Locate the cell with the specified text and output its (X, Y) center coordinate. 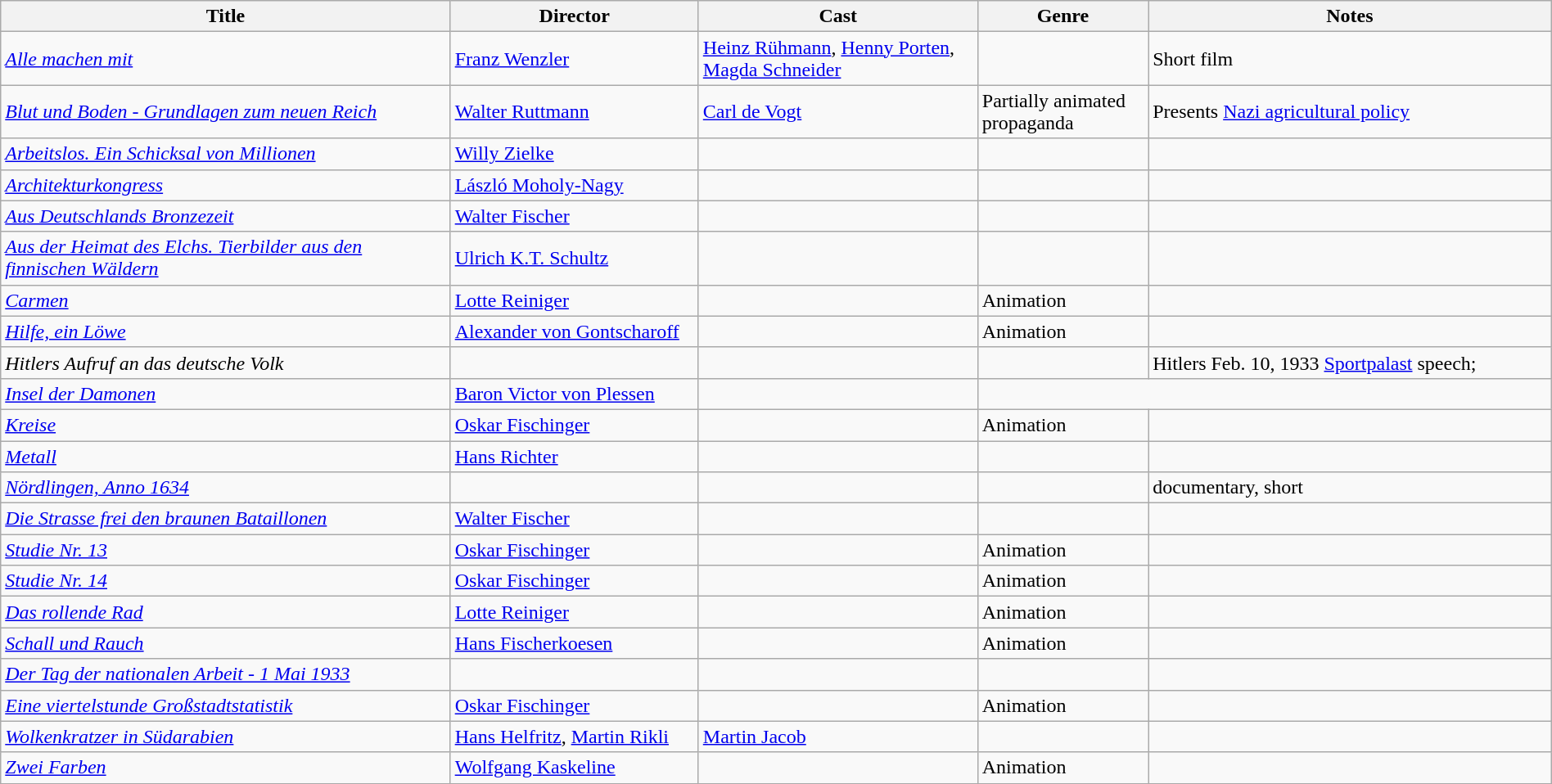
Partially animated propaganda (1062, 111)
Nördlingen, Anno 1634 (226, 488)
Presents Nazi agricultural policy (1351, 111)
Ulrich K.T. Schultz (575, 259)
Hilfe, ein Löwe (226, 331)
Franz Wenzler (575, 59)
Arbeitslos. Ein Schicksal von Millionen (226, 154)
Wolkenkratzer in Südarabien (226, 737)
Carmen (226, 300)
Baron Victor von Plessen (575, 394)
Aus Deutschlands Bronzezeit (226, 216)
László Moholy-Nagy (575, 185)
Die Strasse frei den braunen Bataillonen (226, 519)
Wolfgang Kaskeline (575, 768)
Alexander von Gontscharoff (575, 331)
Architekturkongress (226, 185)
Blut und Boden - Grundlagen zum neuen Reich (226, 111)
Cast (838, 16)
Martin Jacob (838, 737)
Alle machen mit (226, 59)
Willy Zielke (575, 154)
Heinz Rühmann, Henny Porten, Magda Schneider (838, 59)
Kreise (226, 425)
Title (226, 16)
Insel der Damonen (226, 394)
Hans Fischerkoesen (575, 643)
Der Tag der nationalen Arbeit - 1 Mai 1933 (226, 674)
Hitlers Feb. 10, 1933 Sportpalast speech; (1351, 363)
documentary, short (1351, 488)
Studie Nr. 14 (226, 581)
Walter Ruttmann (575, 111)
Zwei Farben (226, 768)
Studie Nr. 13 (226, 550)
Eine viertelstunde Großstadtstatistik (226, 705)
Hans Richter (575, 456)
Metall (226, 456)
Schall und Rauch (226, 643)
Genre (1062, 16)
Aus der Heimat des Elchs. Tierbilder aus den finnischen Wäldern (226, 259)
Carl de Vogt (838, 111)
Hitlers Aufruf an das deutsche Volk (226, 363)
Director (575, 16)
Das rollende Rad (226, 612)
Hans Helfritz, Martin Rikli (575, 737)
Notes (1351, 16)
Short film (1351, 59)
